Return the [X, Y] coordinate for the center point of the cell that contains the specified text.  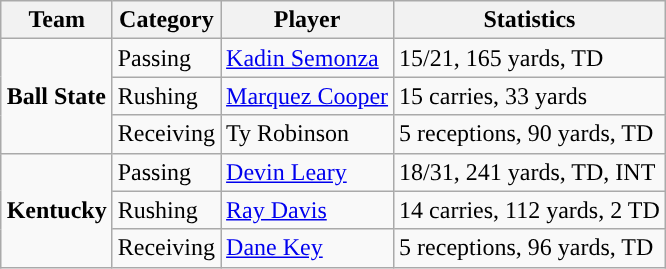
Dane Key [308, 248]
Player [308, 20]
5 receptions, 90 yards, TD [530, 134]
Ty Robinson [308, 134]
Marquez Cooper [308, 96]
15/21, 165 yards, TD [530, 58]
Kentucky [56, 210]
14 carries, 112 yards, 2 TD [530, 210]
Statistics [530, 20]
Devin Leary [308, 172]
Kadin Semonza [308, 58]
Ball State [56, 96]
Ray Davis [308, 210]
Category [166, 20]
18/31, 241 yards, TD, INT [530, 172]
Team [56, 20]
15 carries, 33 yards [530, 96]
5 receptions, 96 yards, TD [530, 248]
